Return (x, y) of the center of cell containing provided text 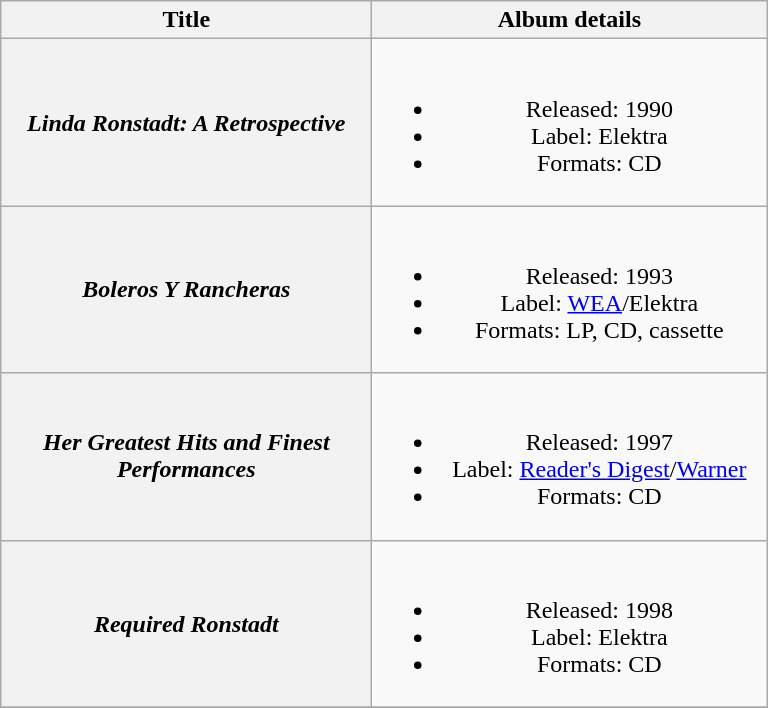
Boleros Y Rancheras (186, 290)
Linda Ronstadt: A Retrospective (186, 122)
Released: 1997Label: Reader's Digest/WarnerFormats: CD (570, 456)
Her Greatest Hits and Finest Performances (186, 456)
Album details (570, 20)
Released: 1990Label: ElektraFormats: CD (570, 122)
Required Ronstadt (186, 624)
Released: 1998Label: ElektraFormats: CD (570, 624)
Released: 1993Label: WEA/ElektraFormats: LP, CD, cassette (570, 290)
Title (186, 20)
